Find where the given text appears and provide that cell's center as [x, y] coordinate. 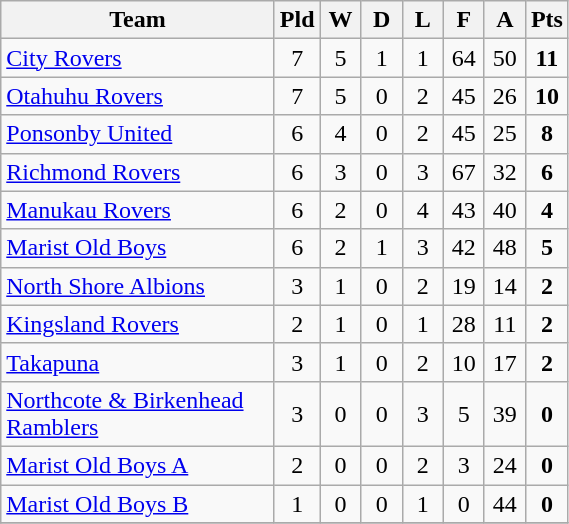
67 [464, 172]
Richmond Rovers [138, 172]
W [340, 20]
Ponsonby United [138, 134]
Kingsland Rovers [138, 324]
43 [464, 210]
Manukau Rovers [138, 210]
19 [464, 286]
14 [504, 286]
25 [504, 134]
Team [138, 20]
40 [504, 210]
City Rovers [138, 58]
48 [504, 248]
Otahuhu Rovers [138, 96]
Marist Old Boys B [138, 503]
44 [504, 503]
42 [464, 248]
26 [504, 96]
32 [504, 172]
39 [504, 414]
Marist Old Boys [138, 248]
24 [504, 465]
Takapuna [138, 362]
Marist Old Boys A [138, 465]
8 [546, 134]
50 [504, 58]
28 [464, 324]
Pld [297, 20]
64 [464, 58]
Northcote & Birkenhead Ramblers [138, 414]
17 [504, 362]
Pts [546, 20]
F [464, 20]
L [422, 20]
D [382, 20]
A [504, 20]
North Shore Albions [138, 286]
